Pinpoint the cell where the given text exists, returning its [x, y] midpoint coordinate. 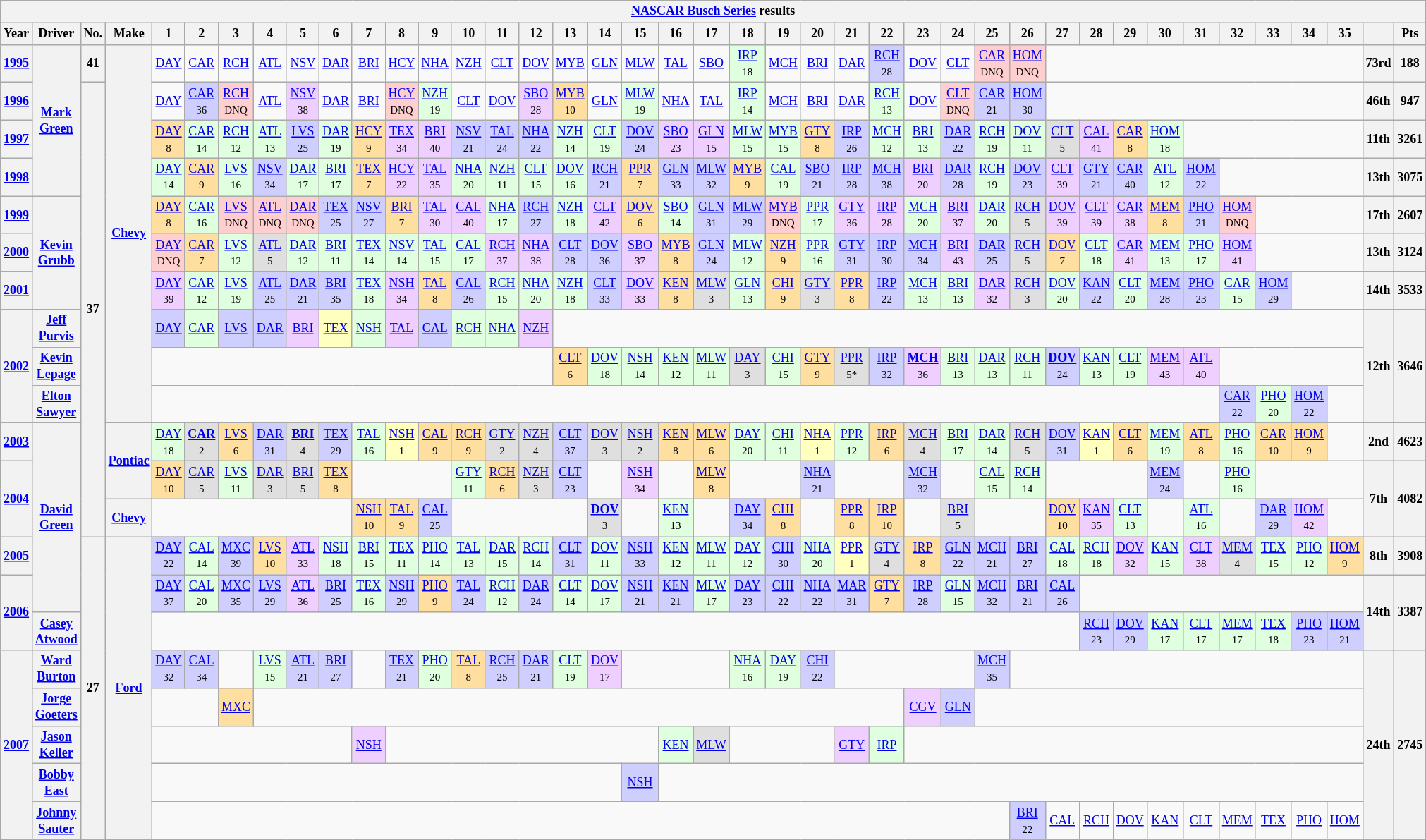
NZH14 [570, 139]
CAR14 [202, 139]
3387 [1410, 612]
3646 [1410, 367]
32 [1237, 34]
ATL12 [1165, 177]
2006 [17, 612]
SBO28 [536, 102]
CAR22 [1237, 404]
TEX29 [336, 442]
BRI25 [336, 593]
DAY20 [748, 442]
TAL13 [468, 556]
CLT37 [570, 442]
30 [1165, 34]
1997 [17, 139]
HOM30 [1027, 102]
Ward Burton [56, 669]
DOV36 [605, 252]
29 [1130, 34]
46th [1378, 102]
RCH13 [887, 102]
BRI37 [958, 215]
Mark Green [56, 120]
CGV [922, 707]
LVS15 [269, 669]
David Green [56, 518]
ATLDNQ [269, 215]
ATL33 [303, 556]
BRI15 [368, 556]
BRI35 [336, 291]
19 [784, 34]
MEM [1237, 821]
RCH9 [468, 442]
DOV33 [640, 291]
PHO9 [435, 593]
MCH4 [922, 442]
KAN17 [1165, 631]
CAR38 [1130, 215]
20 [817, 34]
LVS16 [236, 177]
23 [922, 34]
DAYDNQ [169, 252]
Kevin Lepage [56, 366]
ATL25 [269, 291]
TAL9 [402, 518]
GTY36 [852, 215]
MYB15 [784, 139]
GLN33 [676, 177]
DAR20 [992, 215]
PPR12 [852, 442]
CHI15 [784, 366]
Bobby East [56, 783]
KEN13 [676, 518]
IRP32 [887, 366]
NZH9 [784, 252]
35 [1344, 34]
2002 [17, 367]
TEX34 [402, 139]
10 [468, 34]
TAL15 [435, 252]
GTY11 [468, 480]
3124 [1410, 252]
HCY22 [402, 177]
MYBDNQ [784, 215]
HOM18 [1165, 139]
TAL16 [368, 442]
Elton Sawyer [56, 404]
CAL41 [1097, 139]
TEX25 [336, 215]
MLW6 [711, 442]
NSV14 [402, 252]
31 [1202, 34]
PPR7 [640, 177]
LVS19 [236, 291]
BRI4 [303, 442]
DAR3 [269, 480]
ATL21 [303, 669]
MCH34 [922, 252]
CAL19 [784, 177]
NSH14 [640, 366]
MLW29 [748, 215]
DOV10 [1062, 518]
HOM29 [1274, 291]
SBO [711, 63]
15 [640, 34]
2745 [1410, 745]
RCH37 [502, 252]
GLN31 [711, 215]
SBO23 [676, 139]
NZH11 [502, 177]
CLT38 [1202, 556]
CLT31 [570, 556]
ATL5 [269, 252]
MEM19 [1165, 442]
BRI11 [336, 252]
HOM42 [1309, 518]
CLT13 [1130, 518]
947 [1410, 102]
21 [852, 34]
1 [169, 34]
Ford [128, 688]
NHA1 [817, 442]
DAR25 [992, 252]
DAY39 [169, 291]
RCH18 [1097, 556]
NSH1 [402, 442]
MCH36 [922, 366]
HCY [402, 63]
PPR1 [852, 556]
NZH19 [435, 102]
DAY14 [169, 177]
MLW32 [711, 177]
RCH11 [1027, 366]
MXC39 [236, 556]
3 [236, 34]
11 [502, 34]
2000 [17, 252]
Jeff Purvis [56, 329]
BRI20 [922, 177]
LVS [236, 329]
NSV38 [303, 102]
DAR12 [303, 252]
2nd [1378, 442]
RCH6 [502, 480]
ATL16 [1202, 518]
HOM41 [1237, 252]
CAR10 [1274, 442]
TEX8 [336, 480]
GTY8 [817, 139]
GTY [852, 745]
CAR36 [202, 102]
BRI7 [402, 215]
7th [1378, 498]
DAY34 [748, 518]
MYB10 [570, 102]
ATL36 [303, 593]
PHO21 [1202, 215]
33 [1274, 34]
BRI40 [435, 139]
KAN [1165, 821]
SBO37 [640, 252]
KAN15 [1165, 556]
HOM [1344, 821]
RCH28 [887, 63]
CAR8 [1130, 139]
IRP6 [887, 442]
MCH20 [922, 215]
CLT18 [1097, 252]
4082 [1410, 498]
CAL9 [435, 442]
LVS11 [236, 480]
3075 [1410, 177]
PHO17 [1202, 252]
RCH21 [605, 177]
NSV [303, 63]
RCH23 [1097, 631]
TEX7 [368, 177]
22 [887, 34]
188 [1410, 63]
MEM28 [1165, 291]
CAR9 [202, 177]
GLN24 [711, 252]
LVS6 [236, 442]
ATL13 [269, 139]
LVS25 [303, 139]
MEM8 [1165, 215]
CAR7 [202, 252]
DOV6 [640, 215]
NHA21 [817, 480]
IRP18 [748, 63]
5 [303, 34]
CAL15 [992, 480]
7 [368, 34]
CAR21 [992, 102]
CAR5 [202, 480]
DARDNQ [303, 215]
NSH10 [368, 518]
2001 [17, 291]
8th [1378, 556]
CLTDNQ [958, 102]
MLW19 [640, 102]
IRP26 [852, 139]
3533 [1410, 291]
DOV7 [1062, 252]
TEX21 [402, 669]
Year [17, 34]
DAR19 [336, 139]
6 [336, 34]
DAY10 [169, 480]
NHA16 [748, 669]
CAR15 [1237, 291]
RCH27 [536, 215]
1999 [17, 215]
DOV31 [1062, 442]
CHI30 [784, 556]
DAY19 [784, 669]
CAR2 [202, 442]
HCY9 [368, 139]
DAR32 [992, 291]
Jason Keller [56, 745]
KAN13 [1097, 366]
MEM17 [1237, 631]
24th [1378, 745]
MCH13 [922, 291]
LVS10 [269, 556]
24 [958, 34]
GTY21 [1097, 177]
ATL40 [1202, 366]
BRI21 [1027, 593]
12th [1378, 367]
MXC35 [236, 593]
2607 [1410, 215]
MCH21 [992, 556]
37 [93, 310]
DOV23 [1027, 177]
DAY18 [169, 442]
DAR24 [536, 593]
NSV21 [468, 139]
14 [605, 34]
DOV18 [605, 366]
KEN [676, 745]
3261 [1410, 139]
4623 [1410, 442]
GTY7 [887, 593]
NSV34 [269, 177]
CLT15 [536, 177]
CAL18 [1062, 556]
DAR14 [992, 442]
NSH2 [640, 442]
CAL14 [202, 556]
25 [992, 34]
CLT5 [1062, 139]
NZH3 [536, 480]
BRI43 [958, 252]
IRP14 [748, 102]
2003 [17, 442]
TAL35 [435, 177]
DAR17 [303, 177]
DOV39 [1062, 215]
4 [269, 34]
MCH38 [887, 177]
GTY31 [852, 252]
11th [1378, 139]
Johnny Sauter [56, 821]
KAN22 [1097, 291]
MCH35 [992, 669]
NHA17 [502, 215]
Kevin Grubb [56, 252]
NHA38 [536, 252]
LVSDNQ [236, 215]
8 [402, 34]
CLT14 [570, 593]
CAL17 [468, 252]
NZH4 [536, 442]
NSH29 [402, 593]
IRP8 [922, 556]
2004 [17, 498]
GTY9 [817, 366]
RCHDNQ [236, 102]
PHO [1309, 821]
GLN13 [748, 291]
MEM24 [1165, 480]
CHI9 [784, 291]
MEM43 [1165, 366]
2007 [17, 745]
NSV27 [368, 215]
MYB9 [748, 177]
PPR5* [852, 366]
GTY4 [887, 556]
DAR13 [992, 366]
DAR28 [958, 177]
RCH3 [1027, 291]
Driver [56, 34]
TEX15 [1274, 556]
Make [128, 34]
LVS29 [269, 593]
DAY3 [748, 366]
SBO21 [817, 177]
1996 [17, 102]
GTY2 [502, 442]
MCH12 [887, 139]
IRP22 [887, 291]
BRI22 [1027, 821]
DOV20 [1062, 291]
DAY37 [169, 593]
IRP10 [887, 518]
CHI8 [784, 518]
KAN35 [1097, 518]
DAY12 [748, 556]
KEN21 [676, 593]
MLW17 [711, 593]
CLT23 [570, 480]
CHI11 [784, 442]
HCYDNQ [402, 102]
DAR29 [1274, 518]
NASCAR Busch Series results [714, 11]
3908 [1410, 556]
TEX14 [368, 252]
RCH25 [502, 669]
13 [570, 34]
CAL40 [468, 215]
DAY32 [169, 669]
MLW3 [711, 291]
MLW15 [748, 139]
73rd [1378, 63]
IRP30 [887, 252]
HOM21 [1344, 631]
2005 [17, 556]
12 [536, 34]
CAR41 [1130, 252]
CAL25 [435, 518]
DOV16 [570, 177]
TAL30 [435, 215]
GTY3 [817, 291]
1998 [17, 177]
CAL20 [202, 593]
CAR16 [202, 215]
LVS12 [236, 252]
CLT28 [570, 252]
CAR12 [202, 291]
MEM13 [1165, 252]
PHO12 [1309, 556]
TEX16 [368, 593]
RCH15 [502, 291]
Casey Atwood [56, 631]
DAR15 [502, 556]
MXC [236, 707]
DAR31 [269, 442]
DOV29 [1130, 631]
PPR16 [817, 252]
MLW8 [711, 480]
2 [202, 34]
SBO14 [676, 215]
9 [435, 34]
1995 [17, 63]
MLW12 [748, 252]
17 [711, 34]
IRP [887, 745]
MYB8 [676, 252]
DAY23 [748, 593]
Pontiac [128, 461]
16 [676, 34]
CLT33 [605, 291]
DAR22 [958, 139]
KAN1 [1097, 442]
CARDNQ [992, 63]
PHO14 [435, 556]
CLT17 [1202, 631]
GLN22 [958, 556]
DAY22 [169, 556]
NSH33 [640, 556]
28 [1097, 34]
NSH18 [336, 556]
34 [1309, 34]
CAL34 [202, 669]
26 [1027, 34]
CLT42 [605, 215]
MEM4 [1237, 556]
18 [748, 34]
No. [93, 34]
Jorge Goeters [56, 707]
CAR40 [1130, 177]
17th [1378, 215]
MAR31 [852, 593]
MYB [570, 63]
Pts [1410, 34]
TEX11 [402, 556]
PPR17 [817, 215]
CLT20 [1130, 291]
NSH21 [640, 593]
41 [93, 63]
DOV32 [1130, 556]
ATL8 [1202, 442]
